Locate the cell with the specified text and output its (x, y) center coordinate. 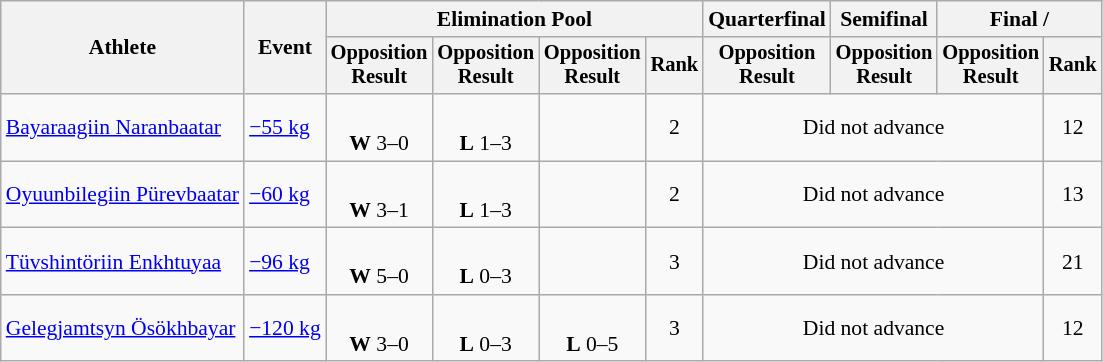
Event (285, 48)
W 3–1 (380, 194)
−60 kg (285, 194)
W 5–0 (380, 262)
Quarterfinal (767, 19)
−120 kg (285, 328)
Final / (1019, 19)
Bayaraagiin Naranbaatar (122, 128)
Athlete (122, 48)
Oyuunbilegiin Pürevbaatar (122, 194)
21 (1073, 262)
−55 kg (285, 128)
Gelegjamtsyn Ösökhbayar (122, 328)
13 (1073, 194)
Semifinal (884, 19)
−96 kg (285, 262)
L 0–5 (592, 328)
Tüvshintöriin Enkhtuyaa (122, 262)
Elimination Pool (514, 19)
